Scan for the cell matching the given text and deliver its (X, Y) coordinate at center. 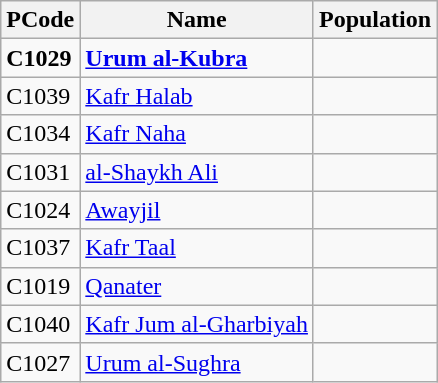
C1040 (40, 324)
al-Shaykh Ali (197, 172)
C1027 (40, 362)
C1039 (40, 96)
Name (197, 20)
Kafr Taal (197, 248)
C1019 (40, 286)
C1024 (40, 210)
C1034 (40, 134)
Kafr Jum al-Gharbiyah (197, 324)
C1029 (40, 58)
Population (374, 20)
Kafr Halab (197, 96)
Awayjil (197, 210)
PCode (40, 20)
Kafr Naha (197, 134)
C1037 (40, 248)
Qanater (197, 286)
Urum al-Kubra (197, 58)
Urum al-Sughra (197, 362)
C1031 (40, 172)
